Capture the cell that displays the provided text and extract its (X, Y) central coordinate. 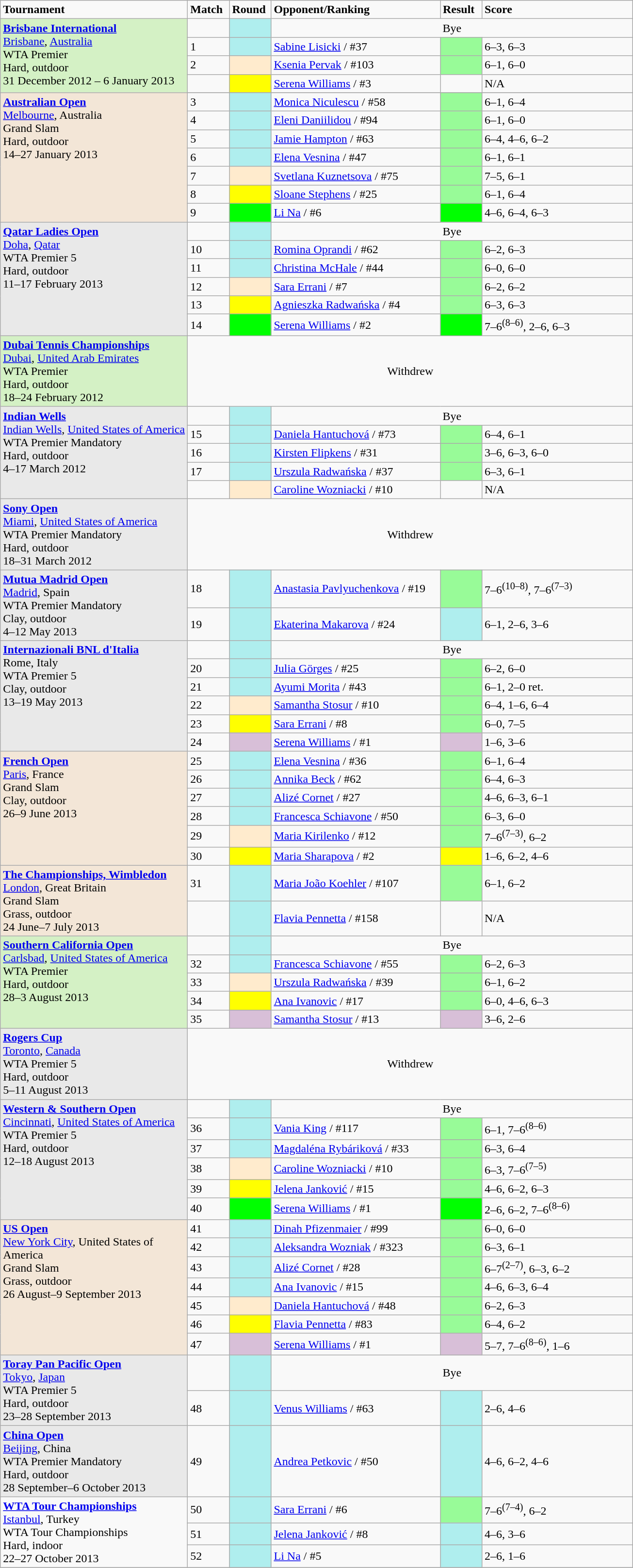
Flavia Pennetta / #158 (356, 919)
6–0, 7–5 (558, 724)
32 (209, 964)
Internazionali BNL d'ItaliaRome, ItalyWTA Premier 5Clay, outdoor13–19 May 2013 (94, 696)
6–1, 2–0 ret. (558, 687)
Vania King / #117 (356, 1129)
Samantha Stosur / #13 (356, 1019)
46 (209, 1324)
Sloane Stephens / #25 (356, 194)
Score (558, 10)
6–3, 6–0 (558, 816)
44 (209, 1287)
US OpenNew York City, United States of AmericaGrand SlamGrass, outdoor26 August–9 September 2013 (94, 1287)
42 (209, 1247)
16 (209, 453)
34 (209, 1001)
7 (209, 176)
Tournament (94, 10)
Round (250, 10)
3–6, 6–3, 6–0 (558, 453)
15 (209, 434)
20 (209, 668)
33 (209, 982)
4–6, 3–6 (558, 1534)
Sara Errani / #6 (356, 1510)
Monica Niculescu / #58 (356, 102)
23 (209, 724)
2 (209, 65)
6–3, 7–6(7–5) (558, 1169)
6–1, 7–6(8–6) (558, 1129)
Daniela Hantuchová / #48 (356, 1306)
Daniela Hantuchová / #73 (356, 434)
Christina McHale / #44 (356, 268)
The Championships, WimbledonLondon, Great BritainGrand SlamGrass, outdoor24 June–7 July 2013 (94, 901)
Li Na / #5 (356, 1556)
French OpenParis, FranceGrand SlamClay, outdoor26–9 June 2013 (94, 808)
Mutua Madrid OpenMadrid, SpainWTA Premier MandatoryClay, outdoor4–12 May 2013 (94, 605)
Romina Oprandi / #62 (356, 250)
Alizé Cornet / #28 (356, 1268)
7–5, 6–1 (558, 176)
Serena Williams / #3 (356, 83)
Opponent/Ranking (356, 10)
Dinah Pfizenmaier / #99 (356, 1229)
Ana Ivanovic / #17 (356, 1001)
Sony OpenMiami, United States of AmericaWTA Premier MandatoryHard, outdoor18–31 March 2012 (94, 534)
22 (209, 705)
13 (209, 305)
6–3, 6–4 (558, 1148)
Indian WellsIndian Wells, United States of AmericaWTA Premier MandatoryHard, outdoor4–17 March 2012 (94, 453)
5 (209, 139)
7–6(8–6), 2–6, 6–3 (558, 325)
48 (209, 1408)
4–6, 6–2, 6–3 (558, 1189)
Aleksandra Wozniak / #323 (356, 1247)
Francesca Schiavone / #55 (356, 964)
35 (209, 1019)
Urszula Radwańska / #37 (356, 471)
41 (209, 1229)
2–6, 4–6 (558, 1408)
6–4, 1–6, 6–4 (558, 705)
1 (209, 47)
12 (209, 287)
1–6, 6–2, 4–6 (558, 856)
11 (209, 268)
7–6(7–3), 6–2 (558, 836)
Eleni Daniilidou / #94 (356, 120)
29 (209, 836)
6–4, 6–1 (558, 434)
49 (209, 1461)
Urszula Radwańska / #39 (356, 982)
Serena Williams / #2 (356, 325)
Kirsten Flipkens / #31 (356, 453)
38 (209, 1169)
43 (209, 1268)
Anastasia Pavlyuchenkova / #19 (356, 589)
2–6, 6–2, 7–6(8–6) (558, 1209)
Toray Pan Pacific OpenTokyo, JapanWTA Premier 5Hard, outdoor23–28 September 2013 (94, 1390)
7–6(7–4), 6–2 (558, 1510)
40 (209, 1209)
Samantha Stosur / #10 (356, 705)
Jamie Hampton / #63 (356, 139)
Dubai Tennis ChampionshipsDubai, United Arab EmiratesWTA PremierHard, outdoor18–24 February 2012 (94, 371)
6 (209, 157)
Alizé Cornet / #27 (356, 797)
Magdaléna Rybáriková / #33 (356, 1148)
19 (209, 625)
Western & Southern OpenCincinnati, United States of AmericaWTA Premier 5Hard, outdoor12–18 August 2013 (94, 1160)
45 (209, 1306)
21 (209, 687)
Australian OpenMelbourne, AustraliaGrand SlamHard, outdoor14–27 January 2013 (94, 157)
Venus Williams / #63 (356, 1408)
Maria João Koehler / #107 (356, 883)
Ekaterina Makarova / #24 (356, 625)
31 (209, 883)
17 (209, 471)
Julia Görges / #25 (356, 668)
10 (209, 250)
4–6, 6–4, 6–3 (558, 212)
Maria Sharapova / #2 (356, 856)
1–6, 3–6 (558, 742)
Andrea Petkovic / #50 (356, 1461)
Jelena Janković / #8 (356, 1534)
Brisbane InternationalBrisbane, AustraliaWTA PremierHard, outdoor31 December 2012 – 6 January 2013 (94, 56)
WTA Tour ChampionshipsIstanbul, TurkeyWTA Tour ChampionshipsHard, indoor22–27 October 2013 (94, 1532)
4–6, 6–3, 6–1 (558, 797)
Rogers CupToronto, CanadaWTA Premier 5Hard, outdoor5–11 August 2013 (94, 1064)
36 (209, 1129)
2–6, 1–6 (558, 1556)
6–4, 6–2 (558, 1324)
Li Na / #6 (356, 212)
47 (209, 1344)
Flavia Pennetta / #83 (356, 1324)
Jelena Janković / #15 (356, 1189)
Elena Vesnina / #36 (356, 760)
14 (209, 325)
6–4, 4–6, 6–2 (558, 139)
4 (209, 120)
4–6, 6–2, 4–6 (558, 1461)
China OpenBeijing, ChinaWTA Premier MandatoryHard, outdoor28 September–6 October 2013 (94, 1461)
6–0, 4–6, 6–3 (558, 1001)
Ayumi Morita / #43 (356, 687)
25 (209, 760)
Ksenia Pervak / #103 (356, 65)
18 (209, 589)
8 (209, 194)
50 (209, 1510)
39 (209, 1189)
5–7, 7–6(8–6), 1–6 (558, 1344)
Ana Ivanovic / #15 (356, 1287)
Elena Vesnina / #47 (356, 157)
Sara Errani / #7 (356, 287)
3–6, 2–6 (558, 1019)
6–7(2–7), 6–3, 6–2 (558, 1268)
7–6(10–8), 7–6(7–3) (558, 589)
4–6, 6–3, 6–4 (558, 1287)
51 (209, 1534)
28 (209, 816)
26 (209, 779)
Svetlana Kuznetsova / #75 (356, 176)
9 (209, 212)
6–1, 2–6, 3–6 (558, 625)
Result (461, 10)
52 (209, 1556)
6–4, 6–3 (558, 779)
24 (209, 742)
37 (209, 1148)
6–2, 6–2 (558, 287)
Southern California OpenCarlsbad, United States of AmericaWTA PremierHard, outdoor28–3 August 2013 (94, 982)
30 (209, 856)
6–2, 6–0 (558, 668)
Sabine Lisicki / #37 (356, 47)
Agnieszka Radwańska / #4 (356, 305)
Sara Errani / #8 (356, 724)
Annika Beck / #62 (356, 779)
Match (209, 10)
Maria Kirilenko / #12 (356, 836)
27 (209, 797)
3 (209, 102)
Francesca Schiavone / #50 (356, 816)
Qatar Ladies OpenDoha, QatarWTA Premier 5Hard, outdoor11–17 February 2013 (94, 279)
6–1, 6–1 (558, 157)
